Extract the (x, y) coordinate from the center of the cell holding the provided text.  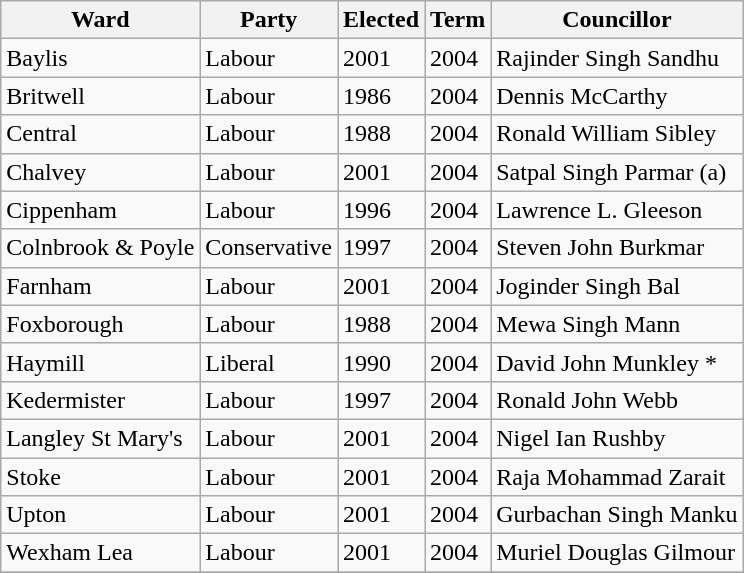
Langley St Mary's (100, 438)
Colnbrook & Poyle (100, 248)
Central (100, 134)
Cippenham (100, 210)
Chalvey (100, 172)
1990 (382, 362)
Muriel Douglas Gilmour (617, 553)
Farnham (100, 286)
Liberal (269, 362)
Term (458, 20)
Gurbachan Singh Manku (617, 515)
Conservative (269, 248)
Rajinder Singh Sandhu (617, 58)
Nigel Ian Rushby (617, 438)
Britwell (100, 96)
Elected (382, 20)
Lawrence L. Gleeson (617, 210)
Party (269, 20)
Foxborough (100, 324)
1986 (382, 96)
Steven John Burkmar (617, 248)
Kedermister (100, 400)
Upton (100, 515)
Raja Mohammad Zarait (617, 477)
Satpal Singh Parmar (a) (617, 172)
Councillor (617, 20)
David John Munkley * (617, 362)
Stoke (100, 477)
Haymill (100, 362)
Joginder Singh Bal (617, 286)
Ward (100, 20)
Baylis (100, 58)
Ronald William Sibley (617, 134)
Dennis McCarthy (617, 96)
1996 (382, 210)
Mewa Singh Mann (617, 324)
Ronald John Webb (617, 400)
Wexham Lea (100, 553)
